For the text-containing cell, return its midpoint in (X, Y) coordinate format. 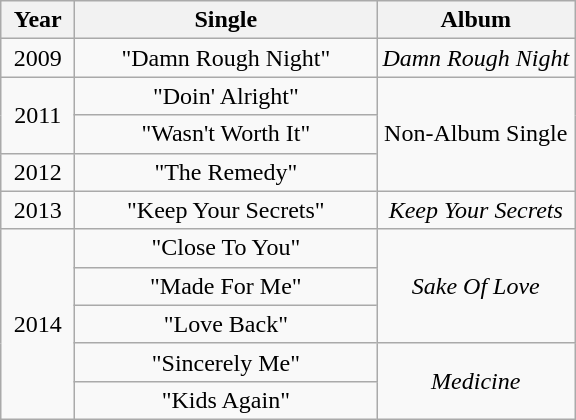
2012 (38, 172)
2011 (38, 115)
"Damn Rough Night" (226, 58)
Keep Your Secrets (476, 210)
"Keep Your Secrets" (226, 210)
2014 (38, 324)
"Love Back" (226, 324)
Medicine (476, 381)
Non-Album Single (476, 134)
"Close To You" (226, 248)
"The Remedy" (226, 172)
"Doin' Alright" (226, 96)
Year (38, 20)
Sake Of Love (476, 286)
Album (476, 20)
"Wasn't Worth It" (226, 134)
Single (226, 20)
"Kids Again" (226, 400)
2013 (38, 210)
"Sincerely Me" (226, 362)
"Made For Me" (226, 286)
2009 (38, 58)
Damn Rough Night (476, 58)
